For the text-containing cell, return its midpoint in [X, Y] coordinate format. 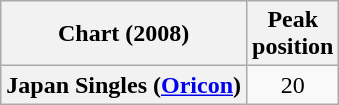
Peakposition [293, 34]
Japan Singles (Oricon) [124, 85]
Chart (2008) [124, 34]
20 [293, 85]
